Scan for the cell matching the given text and deliver its (x, y) coordinate at center. 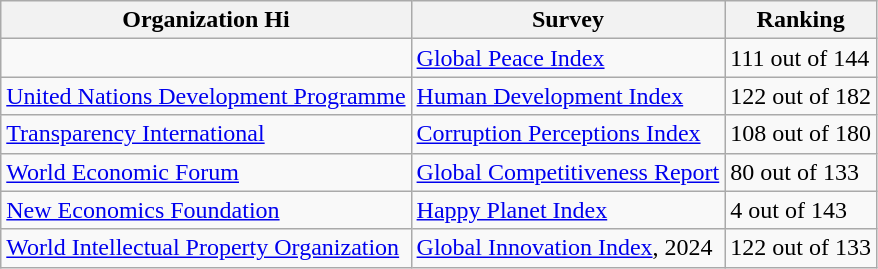
122 out of 182 (801, 96)
Corruption Perceptions Index (568, 134)
Global Peace Index (568, 58)
Transparency International (206, 134)
Survey (568, 20)
80 out of 133 (801, 172)
Happy Planet Index (568, 210)
Global Competitiveness Report (568, 172)
122 out of 133 (801, 248)
108 out of 180 (801, 134)
Organization Hi (206, 20)
World Intellectual Property Organization (206, 248)
United Nations Development Programme (206, 96)
World Economic Forum (206, 172)
4 out of 143 (801, 210)
111 out of 144 (801, 58)
Human Development Index (568, 96)
Ranking (801, 20)
Global Innovation Index, 2024 (568, 248)
New Economics Foundation (206, 210)
